Search for the cell housing the specified text and yield its [X, Y] center coordinate. 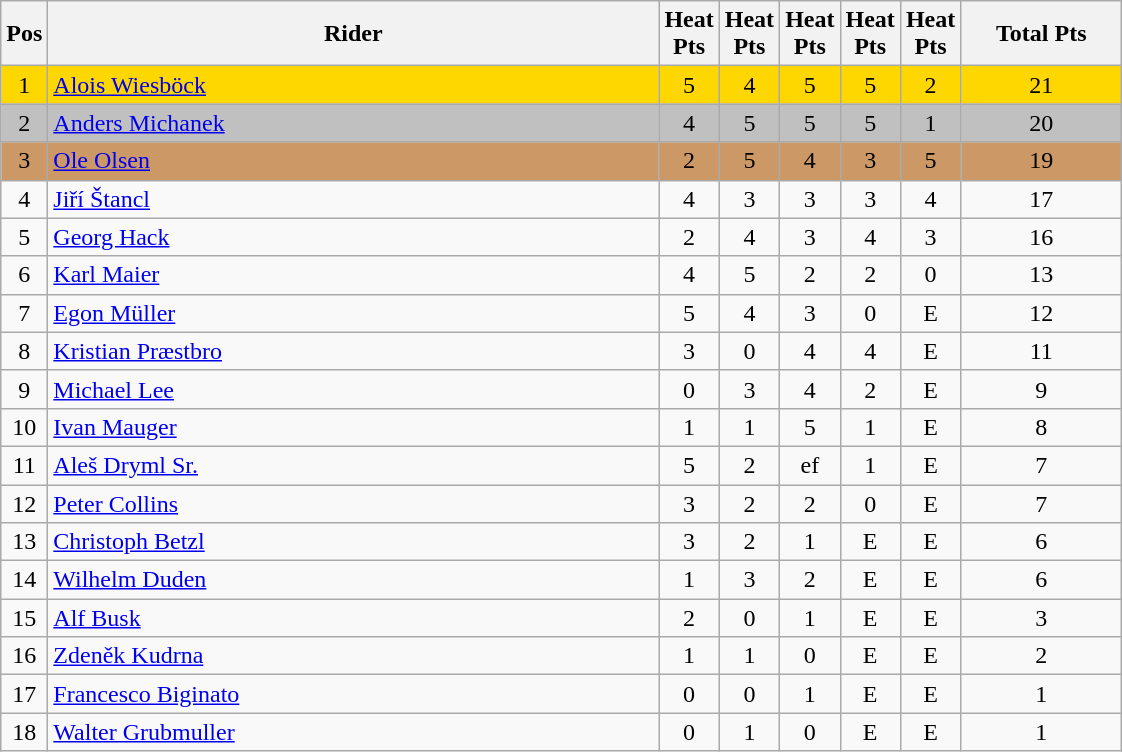
Egon Müller [354, 313]
Georg Hack [354, 237]
Peter Collins [354, 503]
Pos [24, 34]
10 [24, 427]
Jiří Štancl [354, 199]
Zdeněk Kudrna [354, 656]
Walter Grubmuller [354, 732]
19 [1042, 161]
20 [1042, 123]
Kristian Præstbro [354, 351]
Anders Michanek [354, 123]
Michael Lee [354, 389]
Ivan Mauger [354, 427]
ef [810, 465]
Ole Olsen [354, 161]
Rider [354, 34]
Christoph Betzl [354, 542]
21 [1042, 85]
Francesco Biginato [354, 694]
Karl Maier [354, 275]
14 [24, 580]
Total Pts [1042, 34]
Alf Busk [354, 618]
Wilhelm Duden [354, 580]
Aleš Dryml Sr. [354, 465]
Alois Wiesböck [354, 85]
18 [24, 732]
15 [24, 618]
